Capture the cell that displays the provided text and extract its [x, y] central coordinate. 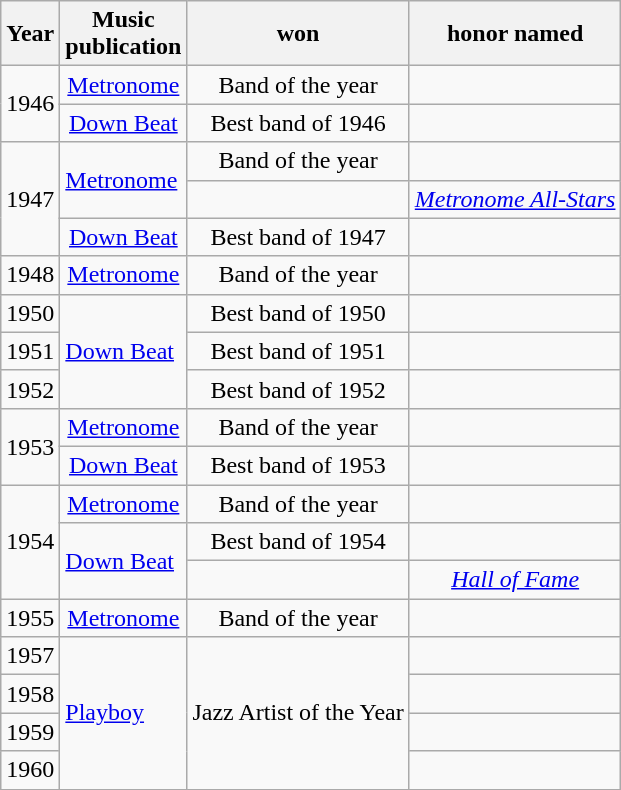
1948 [30, 275]
1959 [30, 732]
1955 [30, 618]
Musicpublication [124, 34]
Hall of Fame [515, 580]
Best band of 1953 [298, 465]
1957 [30, 656]
Best band of 1946 [298, 123]
won [298, 34]
1950 [30, 313]
1947 [30, 199]
Playboy [124, 713]
honor named [515, 34]
Best band of 1951 [298, 351]
Jazz Artist of the Year [298, 713]
1953 [30, 446]
1954 [30, 541]
Best band of 1950 [298, 313]
Best band of 1952 [298, 389]
Best band of 1947 [298, 237]
Best band of 1954 [298, 542]
1946 [30, 104]
1951 [30, 351]
1960 [30, 770]
1952 [30, 389]
Year [30, 34]
1958 [30, 694]
Metronome All-Stars [515, 199]
